Scan for the cell matching the given text and deliver its [X, Y] coordinate at center. 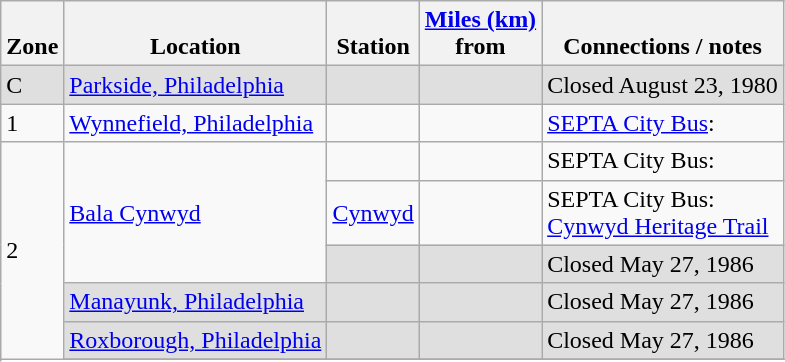
Station [373, 34]
Parkside, Philadelphia [196, 85]
Location [196, 34]
2 [32, 250]
Wynnefield, Philadelphia [196, 123]
Manayunk, Philadelphia [196, 302]
C [32, 85]
Closed August 23, 1980 [663, 85]
Roxborough, Philadelphia [196, 340]
Miles (km)from [480, 34]
Connections / notes [663, 34]
Bala Cynwyd [196, 212]
Cynwyd [373, 212]
SEPTA City Bus: Cynwyd Heritage Trail [663, 212]
1 [32, 123]
Zone [32, 34]
